Capture the cell that displays the provided text and extract its [X, Y] central coordinate. 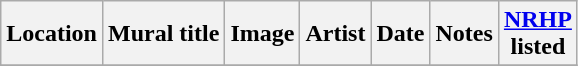
Image [262, 34]
Location [52, 34]
NRHPlisted [538, 34]
Notes [464, 34]
Date [400, 34]
Mural title [163, 34]
Artist [336, 34]
